Extract the [X, Y] coordinate from the center of the cell holding the provided text.  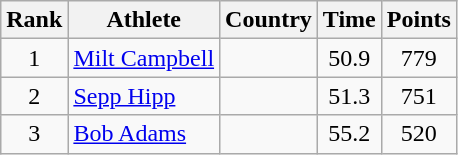
1 [34, 58]
55.2 [349, 134]
Bob Adams [144, 134]
520 [418, 134]
751 [418, 96]
Rank [34, 20]
Country [269, 20]
50.9 [349, 58]
Milt Campbell [144, 58]
Athlete [144, 20]
779 [418, 58]
Time [349, 20]
Sepp Hipp [144, 96]
3 [34, 134]
51.3 [349, 96]
Points [418, 20]
2 [34, 96]
